Search for the cell housing the specified text and yield its [x, y] center coordinate. 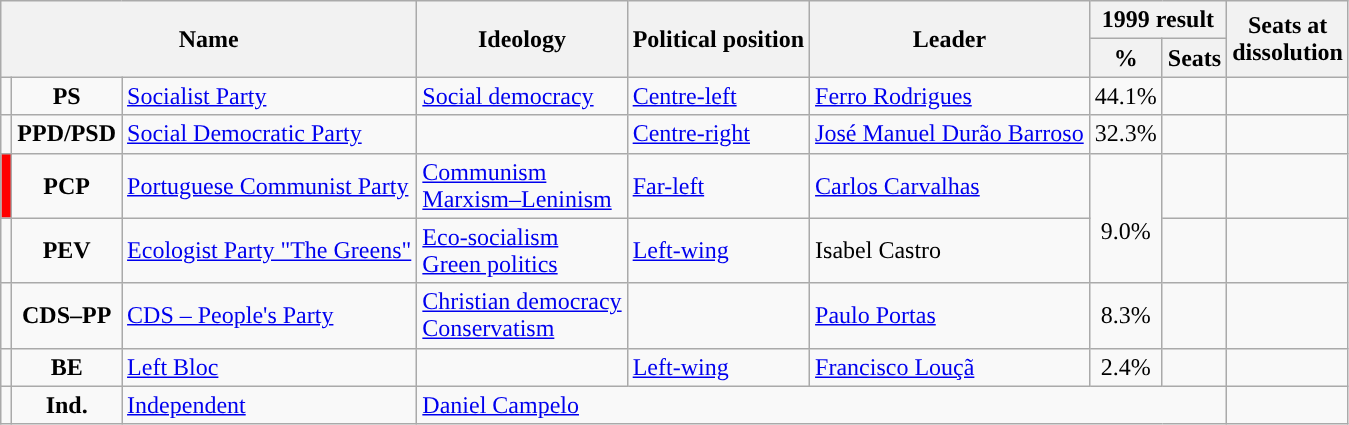
Eco-socialismGreen politics [522, 250]
Name [209, 39]
Isabel Castro [950, 250]
BE [67, 367]
32.3% [1126, 134]
José Manuel Durão Barroso [950, 134]
Centre-left [718, 96]
Francisco Louçã [950, 367]
9.0% [1126, 218]
Social democracy [522, 96]
Centre-right [718, 134]
Far-left [718, 186]
Leader [950, 39]
Christian democracyConservatism [522, 316]
2.4% [1126, 367]
Portuguese Communist Party [270, 186]
PCP [67, 186]
Ecologist Party "The Greens" [270, 250]
Daniel Campelo [822, 405]
Seats [1194, 58]
8.3% [1126, 316]
Left Bloc [270, 367]
Ind. [67, 405]
PS [67, 96]
Paulo Portas [950, 316]
Socialist Party [270, 96]
Independent [270, 405]
% [1126, 58]
Carlos Carvalhas [950, 186]
PEV [67, 250]
Seats atdissolution [1288, 39]
44.1% [1126, 96]
CommunismMarxism–Leninism [522, 186]
PPD/PSD [67, 134]
Ideology [522, 39]
Social Democratic Party [270, 134]
CDS–PP [67, 316]
Political position [718, 39]
1999 result [1158, 20]
Ferro Rodrigues [950, 96]
CDS – People's Party [270, 316]
